Locate the cell with the specified text and output its [x, y] center coordinate. 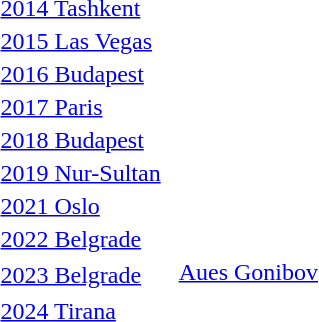
Aues Gonibov [248, 272]
